Return the [X, Y] coordinate for the center point of the cell that contains the specified text.  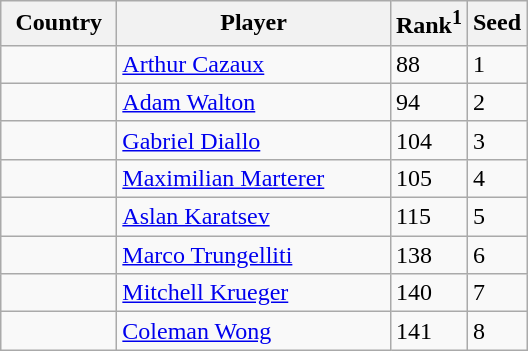
Country [59, 24]
Mitchell Krueger [254, 293]
88 [428, 64]
Maximilian Marterer [254, 178]
Adam Walton [254, 102]
Arthur Cazaux [254, 64]
1 [496, 64]
Player [254, 24]
94 [428, 102]
Marco Trungelliti [254, 255]
8 [496, 331]
105 [428, 178]
140 [428, 293]
141 [428, 331]
6 [496, 255]
Coleman Wong [254, 331]
5 [496, 217]
Gabriel Diallo [254, 140]
Rank1 [428, 24]
138 [428, 255]
115 [428, 217]
4 [496, 178]
Seed [496, 24]
104 [428, 140]
7 [496, 293]
2 [496, 102]
3 [496, 140]
Aslan Karatsev [254, 217]
